Return the (X, Y) coordinate for the center point of the cell that contains the specified text.  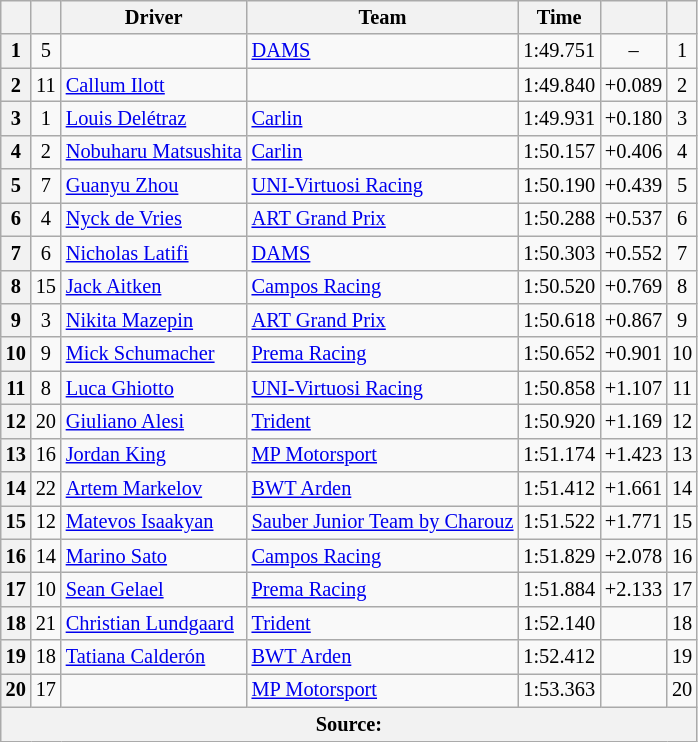
+0.406 (634, 152)
+2.133 (634, 589)
1:51.174 (559, 455)
Sean Gelael (154, 589)
1:51.412 (559, 489)
1:52.140 (559, 623)
Louis Delétraz (154, 118)
1:50.288 (559, 219)
Giuliano Alesi (154, 421)
Callum Ilott (154, 85)
1:50.920 (559, 421)
Christian Lundgaard (154, 623)
1:49.840 (559, 85)
+0.867 (634, 320)
+0.901 (634, 354)
1:51.829 (559, 556)
+1.661 (634, 489)
Marino Sato (154, 556)
+1.169 (634, 421)
Matevos Isaakyan (154, 522)
1:52.412 (559, 657)
Jack Aitken (154, 287)
+1.771 (634, 522)
1:49.751 (559, 51)
Team (383, 17)
21 (46, 623)
22 (46, 489)
1:50.157 (559, 152)
Luca Ghiotto (154, 388)
+0.180 (634, 118)
+0.537 (634, 219)
Nicholas Latifi (154, 253)
Mick Schumacher (154, 354)
Sauber Junior Team by Charouz (383, 522)
Artem Markelov (154, 489)
1:50.520 (559, 287)
1:50.190 (559, 186)
+0.089 (634, 85)
Nikita Mazepin (154, 320)
Guanyu Zhou (154, 186)
Source: (349, 724)
1:50.858 (559, 388)
Time (559, 17)
1:50.303 (559, 253)
Driver (154, 17)
1:51.884 (559, 589)
+0.439 (634, 186)
Nyck de Vries (154, 219)
– (634, 51)
1:53.363 (559, 690)
Tatiana Calderón (154, 657)
1:49.931 (559, 118)
+1.423 (634, 455)
+1.107 (634, 388)
1:50.618 (559, 320)
1:51.522 (559, 522)
Jordan King (154, 455)
+2.078 (634, 556)
+0.552 (634, 253)
Nobuharu Matsushita (154, 152)
+0.769 (634, 287)
1:50.652 (559, 354)
